Find where the given text appears and provide that cell's center as (x, y) coordinate. 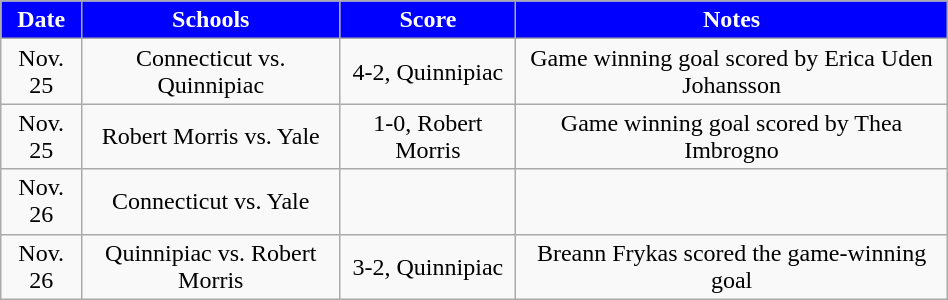
Schools (211, 20)
Connecticut vs. Quinnipiac (211, 72)
1-0, Robert Morris (428, 136)
Game winning goal scored by Thea Imbrogno (732, 136)
3-2, Quinnipiac (428, 266)
Robert Morris vs. Yale (211, 136)
Breann Frykas scored the game-winning goal (732, 266)
4-2, Quinnipiac (428, 72)
Date (42, 20)
Notes (732, 20)
Score (428, 20)
Connecticut vs. Yale (211, 202)
Game winning goal scored by Erica Uden Johansson (732, 72)
Quinnipiac vs. Robert Morris (211, 266)
